Search for the cell housing the specified text and yield its (x, y) center coordinate. 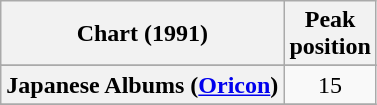
Japanese Albums (Oricon) (142, 85)
15 (330, 85)
Peakposition (330, 34)
Chart (1991) (142, 34)
